Search for the cell housing the specified text and yield its (x, y) center coordinate. 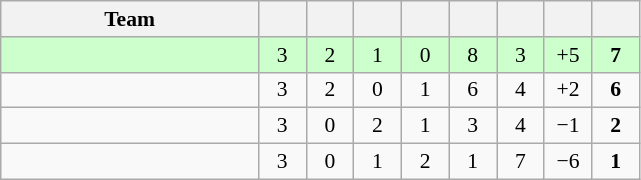
−1 (568, 126)
−6 (568, 162)
+2 (568, 90)
+5 (568, 55)
8 (473, 55)
Team (130, 19)
